Capture the cell that displays the provided text and extract its (x, y) central coordinate. 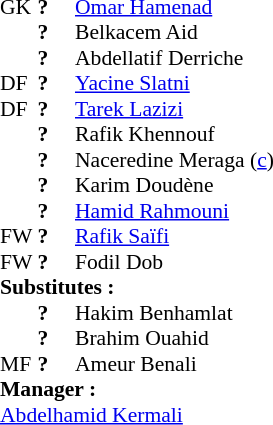
MF (19, 364)
